From the cell containing the given text, extract its center point as [X, Y] coordinate. 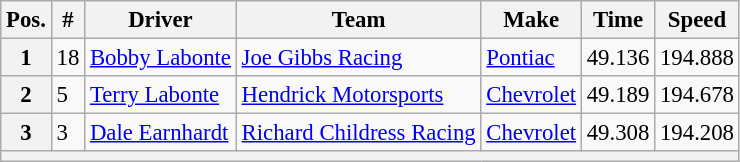
49.189 [618, 95]
Pos. [26, 20]
Hendrick Motorsports [358, 95]
1 [26, 58]
194.678 [698, 95]
Joe Gibbs Racing [358, 58]
Richard Childress Racing [358, 133]
Terry Labonte [161, 95]
Team [358, 20]
Pontiac [531, 58]
194.208 [698, 133]
18 [68, 58]
Speed [698, 20]
Dale Earnhardt [161, 133]
# [68, 20]
5 [68, 95]
Driver [161, 20]
49.308 [618, 133]
2 [26, 95]
Bobby Labonte [161, 58]
194.888 [698, 58]
49.136 [618, 58]
Make [531, 20]
Time [618, 20]
